Scan for the cell matching the given text and deliver its [x, y] coordinate at center. 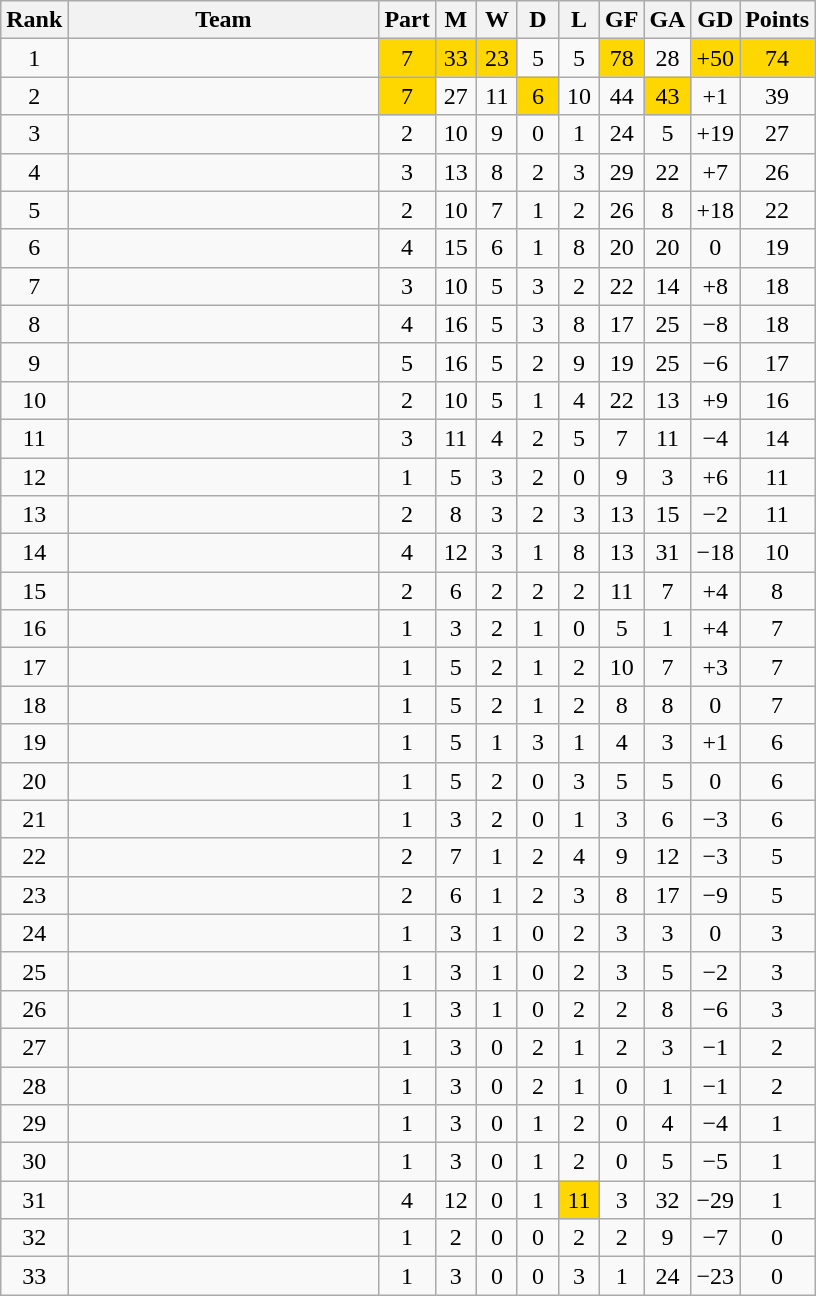
44 [622, 96]
74 [778, 58]
−5 [716, 1162]
−8 [716, 324]
Team [224, 20]
+7 [716, 172]
L [578, 20]
−9 [716, 895]
GD [716, 20]
Part [407, 20]
Rank [34, 20]
+8 [716, 286]
GF [622, 20]
21 [34, 819]
−29 [716, 1200]
−7 [716, 1238]
GA [668, 20]
+19 [716, 134]
43 [668, 96]
30 [34, 1162]
D [538, 20]
+50 [716, 58]
+6 [716, 477]
+18 [716, 210]
+3 [716, 667]
W [496, 20]
−23 [716, 1276]
+9 [716, 400]
−18 [716, 553]
39 [778, 96]
M [456, 20]
Points [778, 20]
78 [622, 58]
